Extract the (x, y) coordinate from the center of the cell holding the provided text.  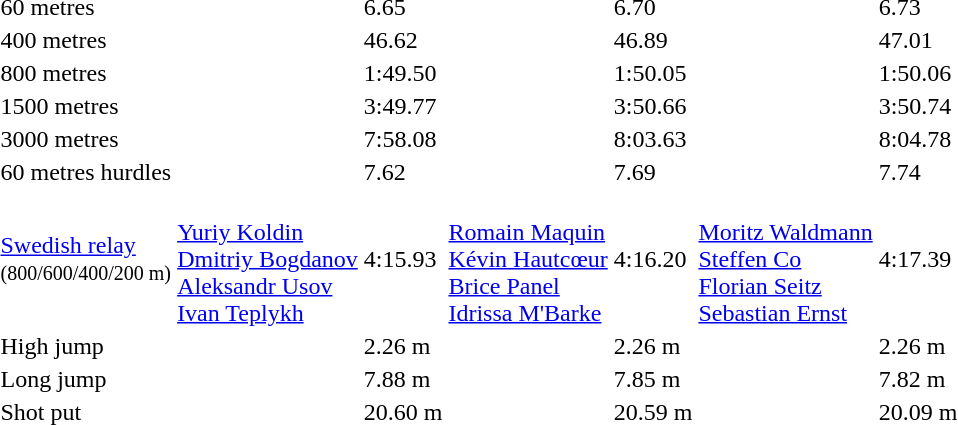
Romain MaquinKévin HautcœurBrice PanelIdrissa M'Barke (528, 259)
1:50.05 (653, 73)
7.88 m (403, 379)
3:49.77 (403, 106)
46.62 (403, 40)
46.89 (653, 40)
7.62 (403, 172)
Moritz WaldmannSteffen CoFlorian SeitzSebastian Ernst (786, 259)
1:49.50 (403, 73)
Yuriy KoldinDmitriy BogdanovAleksandr UsovIvan Teplykh (268, 259)
7.69 (653, 172)
7.85 m (653, 379)
3:50.66 (653, 106)
8:03.63 (653, 139)
4:16.20 (653, 259)
4:15.93 (403, 259)
7:58.08 (403, 139)
